Detect which cell encompasses the target text, then output its (x, y) center coordinate. 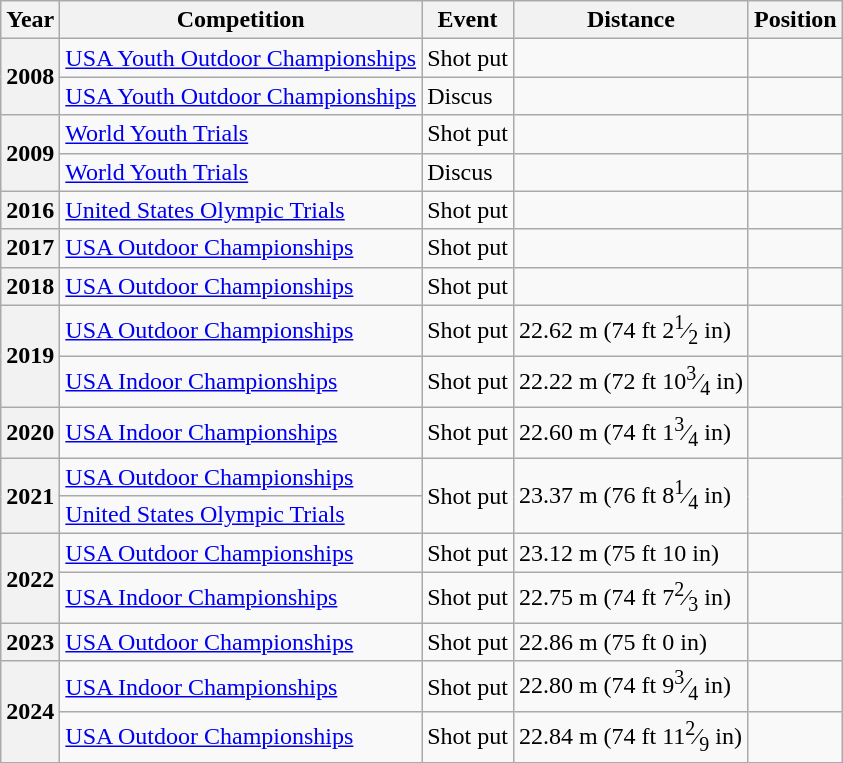
Event (468, 20)
Distance (630, 20)
22.84 m (74 ft 112⁄9 in) (630, 738)
2023 (30, 642)
23.37 m (76 ft 81⁄4 in) (630, 496)
22.75 m (74 ft 72⁄3 in) (630, 598)
2020 (30, 432)
2008 (30, 77)
2024 (30, 712)
2019 (30, 356)
22.60 m (74 ft 13⁄4 in) (630, 432)
2017 (30, 248)
23.12 m (75 ft 10 in) (630, 553)
Year (30, 20)
Position (795, 20)
Competition (241, 20)
2021 (30, 496)
22.86 m (75 ft 0 in) (630, 642)
22.62 m (74 ft 21⁄2 in) (630, 330)
2022 (30, 578)
2018 (30, 286)
2009 (30, 153)
22.22 m (72 ft 103⁄4 in) (630, 382)
2016 (30, 210)
22.80 m (74 ft 93⁄4 in) (630, 686)
